Locate the cell with the specified text and output its [x, y] center coordinate. 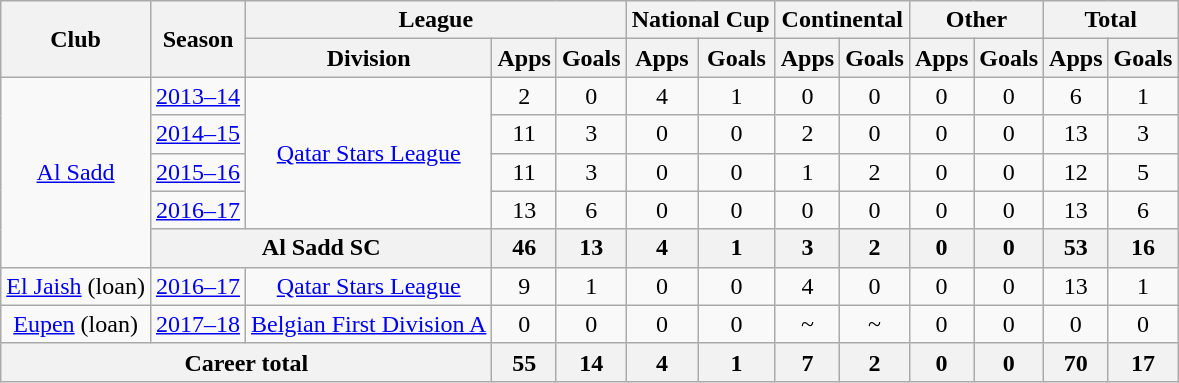
7 [807, 362]
Al Sadd [76, 172]
Division [369, 58]
2015–16 [198, 172]
46 [524, 248]
2014–15 [198, 134]
El Jaish (loan) [76, 286]
National Cup [700, 20]
Season [198, 39]
12 [1076, 172]
Belgian First Division A [369, 324]
Al Sadd SC [320, 248]
2013–14 [198, 96]
Other [976, 20]
Career total [246, 362]
70 [1076, 362]
Eupen (loan) [76, 324]
9 [524, 286]
2017–18 [198, 324]
17 [1143, 362]
League [436, 20]
14 [591, 362]
53 [1076, 248]
Continental [842, 20]
55 [524, 362]
5 [1143, 172]
Club [76, 39]
Total [1111, 20]
16 [1143, 248]
